Determine the (x, y) coordinate at the center of the cell enclosing the given text.  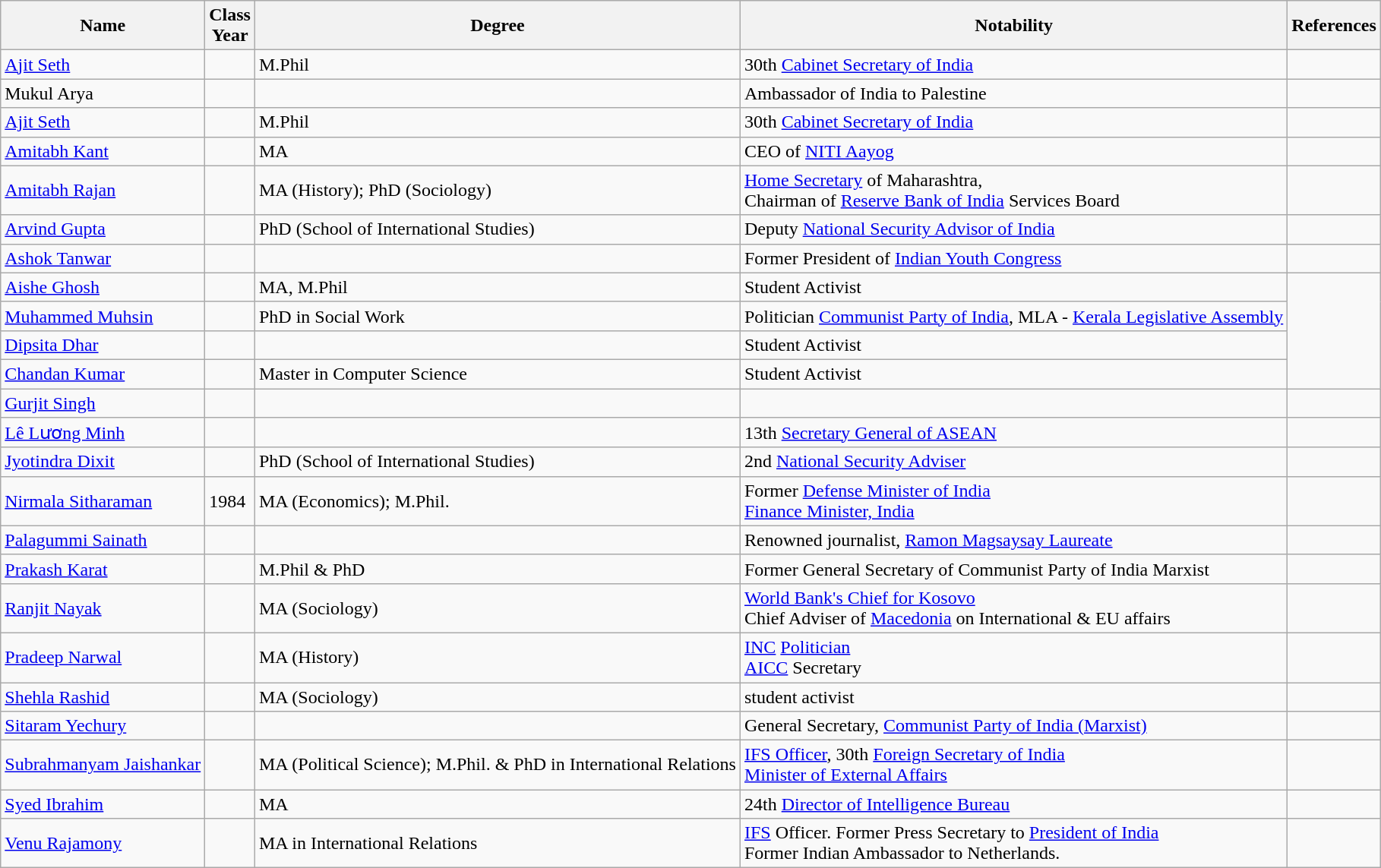
Lê Lương Minh (103, 433)
Ranjit Nayak (103, 608)
1984 (230, 501)
student activist (1013, 696)
Subrahmanyam Jaishankar (103, 765)
Ambassador of India to Palestine (1013, 93)
Dipsita Dhar (103, 345)
Aishe Ghosh (103, 287)
MA (Economics); M.Phil. (497, 501)
Ashok Tanwar (103, 258)
Jyotindra Dixit (103, 462)
IFS Officer, 30th Foreign Secretary of IndiaMinister of External Affairs (1013, 765)
CEO of NITI Aayog (1013, 151)
Prakash Karat (103, 569)
Deputy National Security Advisor of India (1013, 229)
MA (Political Science); M.Phil. & PhD in International Relations (497, 765)
2nd National Security Adviser (1013, 462)
Former President of Indian Youth Congress (1013, 258)
Politician Communist Party of India, MLA - Kerala Legislative Assembly (1013, 316)
IFS Officer. Former Press Secretary to President of India Former Indian Ambassador to Netherlands. (1013, 843)
Former General Secretary of Communist Party of India Marxist (1013, 569)
Syed Ibrahim (103, 804)
Home Secretary of Maharashtra,Chairman of Reserve Bank of India Services Board (1013, 190)
24th Director of Intelligence Bureau (1013, 804)
Palagummi Sainath (103, 540)
Shehla Rashid (103, 696)
MA (History); PhD (Sociology) (497, 190)
Master in Computer Science (497, 374)
PhD in Social Work (497, 316)
Arvind Gupta (103, 229)
Amitabh Rajan (103, 190)
13th Secretary General of ASEAN (1013, 433)
MA in International Relations (497, 843)
Chandan Kumar (103, 374)
Nirmala Sitharaman (103, 501)
General Secretary, Communist Party of India (Marxist) (1013, 726)
M.Phil & PhD (497, 569)
Name (103, 26)
ClassYear (230, 26)
Mukul Arya (103, 93)
Gurjit Singh (103, 403)
World Bank's Chief for KosovoChief Adviser of Macedonia on International & EU affairs (1013, 608)
Pradeep Narwal (103, 658)
Former Defense Minister of IndiaFinance Minister, India (1013, 501)
Renowned journalist, Ramon Magsaysay Laureate (1013, 540)
Notability (1013, 26)
INC PoliticianAICC Secretary (1013, 658)
Muhammed Muhsin (103, 316)
Amitabh Kant (103, 151)
MA, M.Phil (497, 287)
MA (History) (497, 658)
Sitaram Yechury (103, 726)
References (1334, 26)
Degree (497, 26)
Venu Rajamony (103, 843)
